Determine the (X, Y) coordinate at the center of the cell enclosing the given text.  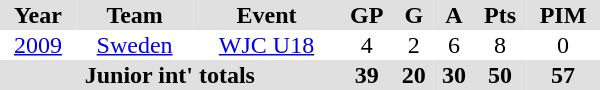
Sweden (134, 45)
6 (454, 45)
4 (367, 45)
2 (414, 45)
Team (134, 15)
30 (454, 75)
PIM (563, 15)
0 (563, 45)
Year (38, 15)
G (414, 15)
WJC U18 (266, 45)
50 (500, 75)
Junior int' totals (170, 75)
GP (367, 15)
2009 (38, 45)
A (454, 15)
39 (367, 75)
57 (563, 75)
8 (500, 45)
Pts (500, 15)
Event (266, 15)
20 (414, 75)
